Return the [X, Y] coordinate for the center point of the cell that contains the specified text.  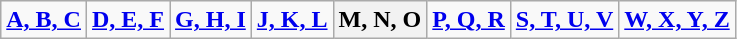
S, T, U, V [564, 20]
M, N, O [380, 20]
A, B, C [44, 20]
W, X, Y, Z [677, 20]
P, Q, R [469, 20]
G, H, I [211, 20]
J, K, L [292, 20]
D, E, F [128, 20]
